From the cell containing the given text, extract its center point as [X, Y] coordinate. 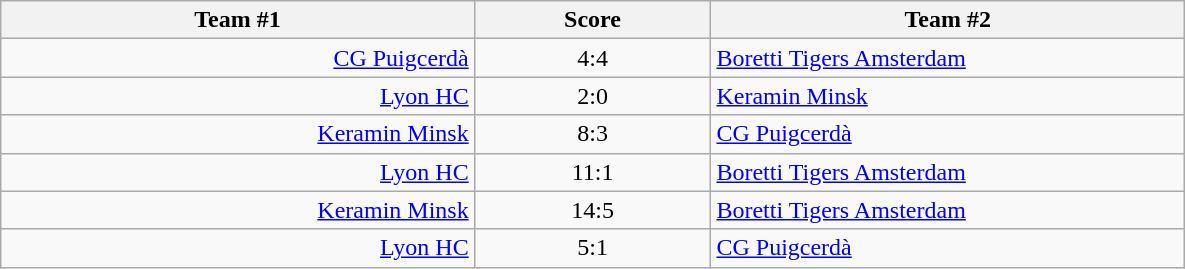
Team #2 [948, 20]
11:1 [592, 172]
14:5 [592, 210]
2:0 [592, 96]
Score [592, 20]
Team #1 [238, 20]
5:1 [592, 248]
4:4 [592, 58]
8:3 [592, 134]
